Find where the given text appears and provide that cell's center as [x, y] coordinate. 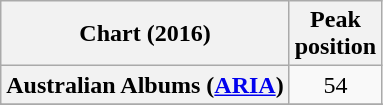
Peakposition [335, 34]
54 [335, 85]
Australian Albums (ARIA) [145, 85]
Chart (2016) [145, 34]
